Return [X, Y] of the center of cell containing provided text 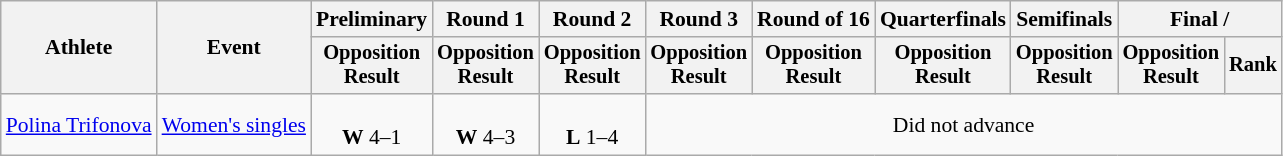
Did not advance [963, 124]
Women's singles [234, 124]
Round 1 [486, 19]
W 4–3 [486, 124]
Rank [1253, 66]
Round of 16 [814, 19]
Round 3 [698, 19]
Semifinals [1064, 19]
Quarterfinals [943, 19]
Event [234, 48]
L 1–4 [592, 124]
W 4–1 [372, 124]
Polina Trifonova [79, 124]
Round 2 [592, 19]
Athlete [79, 48]
Final / [1200, 19]
Preliminary [372, 19]
